Search for the cell housing the specified text and yield its (x, y) center coordinate. 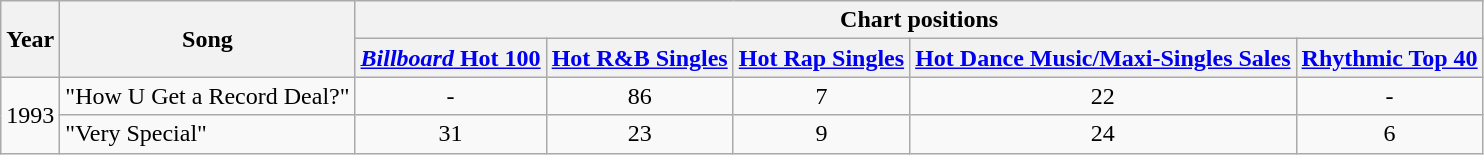
23 (640, 134)
1993 (30, 115)
"How U Get a Record Deal?" (208, 96)
Hot Dance Music/Maxi-Singles Sales (1103, 58)
31 (450, 134)
Hot Rap Singles (821, 58)
Chart positions (919, 20)
Billboard Hot 100 (450, 58)
"Very Special" (208, 134)
Rhythmic Top 40 (1390, 58)
Song (208, 39)
24 (1103, 134)
7 (821, 96)
86 (640, 96)
Year (30, 39)
22 (1103, 96)
9 (821, 134)
6 (1390, 134)
Hot R&B Singles (640, 58)
